Output the [x, y] coordinate of the center of the cell containing the given text.  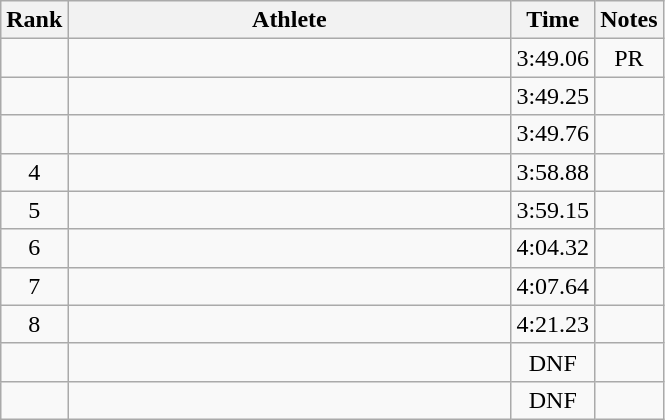
Notes [629, 20]
3:59.15 [553, 210]
PR [629, 58]
3:58.88 [553, 172]
5 [34, 210]
3:49.06 [553, 58]
4:21.23 [553, 324]
Time [553, 20]
4:04.32 [553, 248]
4 [34, 172]
6 [34, 248]
8 [34, 324]
7 [34, 286]
Rank [34, 20]
3:49.25 [553, 96]
Athlete [290, 20]
4:07.64 [553, 286]
3:49.76 [553, 134]
